Extract the (X, Y) coordinate from the center of the cell holding the provided text.  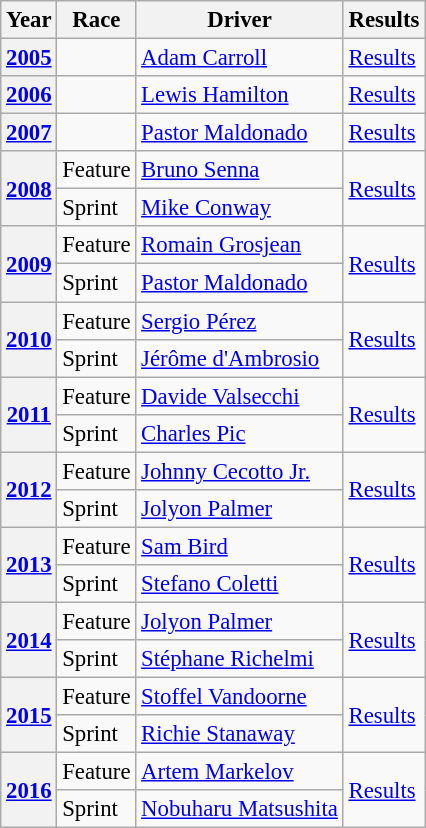
Richie Stanaway (240, 734)
2009 (29, 264)
2006 (29, 95)
Davide Valsecchi (240, 396)
Mike Conway (240, 208)
Year (29, 20)
2013 (29, 564)
Stéphane Richelmi (240, 659)
Race (96, 20)
Charles Pic (240, 433)
2010 (29, 340)
Stoffel Vandoorne (240, 697)
Bruno Senna (240, 170)
Sergio Pérez (240, 321)
2016 (29, 790)
2012 (29, 490)
Driver (240, 20)
Artem Markelov (240, 772)
2008 (29, 188)
Romain Grosjean (240, 245)
Stefano Coletti (240, 584)
2015 (29, 716)
Lewis Hamilton (240, 95)
Sam Bird (240, 546)
2014 (29, 640)
Adam Carroll (240, 58)
2011 (29, 414)
Johnny Cecotto Jr. (240, 471)
Jérôme d'Ambrosio (240, 358)
2007 (29, 133)
Nobuharu Matsushita (240, 809)
2005 (29, 58)
